Detect which cell encompasses the target text, then output its (x, y) center coordinate. 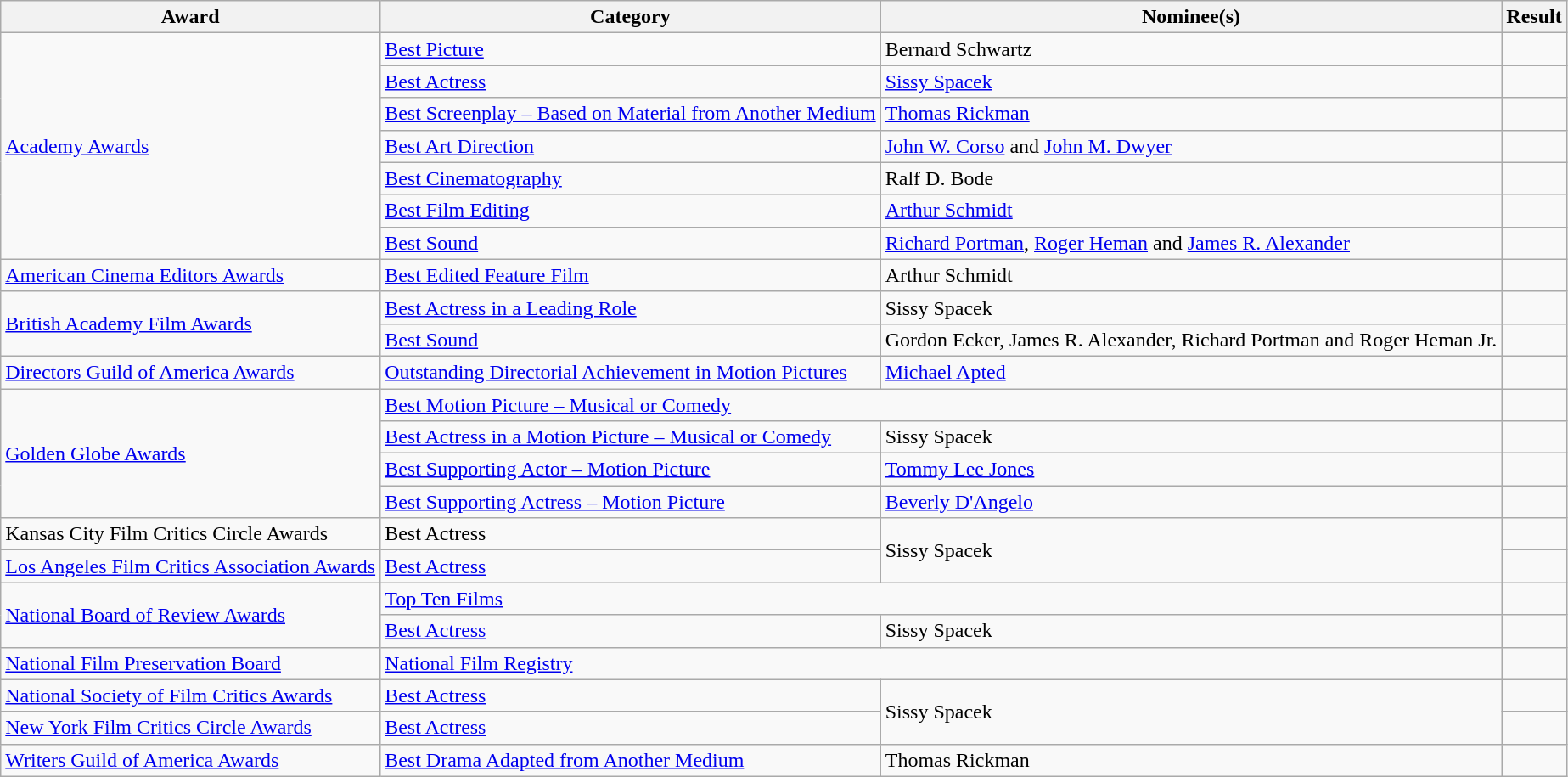
New York Film Critics Circle Awards (190, 728)
Best Actress in a Leading Role (631, 307)
Academy Awards (190, 146)
Gordon Ecker, James R. Alexander, Richard Portman and Roger Heman Jr. (1191, 340)
National Film Registry (941, 663)
Top Ten Films (941, 599)
National Society of Film Critics Awards (190, 695)
Best Film Editing (631, 211)
Result (1534, 17)
Best Motion Picture – Musical or Comedy (941, 405)
Richard Portman, Roger Heman and James R. Alexander (1191, 243)
Best Supporting Actor – Motion Picture (631, 470)
National Board of Review Awards (190, 615)
Writers Guild of America Awards (190, 760)
National Film Preservation Board (190, 663)
Golden Globe Awards (190, 453)
Best Actress in a Motion Picture – Musical or Comedy (631, 437)
Best Cinematography (631, 178)
Best Drama Adapted from Another Medium (631, 760)
Nominee(s) (1191, 17)
British Academy Film Awards (190, 324)
Award (190, 17)
Michael Apted (1191, 372)
Best Supporting Actress – Motion Picture (631, 502)
John W. Corso and John M. Dwyer (1191, 146)
Tommy Lee Jones (1191, 470)
Outstanding Directorial Achievement in Motion Pictures (631, 372)
Best Picture (631, 49)
Kansas City Film Critics Circle Awards (190, 534)
American Cinema Editors Awards (190, 275)
Best Edited Feature Film (631, 275)
Category (631, 17)
Best Art Direction (631, 146)
Best Screenplay – Based on Material from Another Medium (631, 114)
Directors Guild of America Awards (190, 372)
Ralf D. Bode (1191, 178)
Bernard Schwartz (1191, 49)
Los Angeles Film Critics Association Awards (190, 566)
Beverly D'Angelo (1191, 502)
